Pinpoint the cell where the given text exists, returning its (x, y) midpoint coordinate. 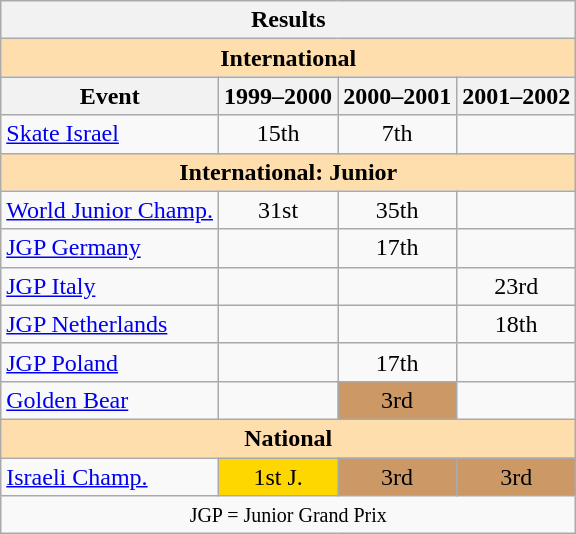
18th (516, 324)
2001–2002 (516, 96)
Israeli Champ. (110, 477)
23rd (516, 286)
1999–2000 (278, 96)
International: Junior (288, 172)
World Junior Champ. (110, 210)
15th (278, 134)
JGP Poland (110, 362)
1st J. (278, 477)
Skate Israel (110, 134)
JGP Italy (110, 286)
7th (398, 134)
Event (110, 96)
National (288, 438)
International (288, 58)
JGP Netherlands (110, 324)
JGP Germany (110, 248)
2000–2001 (398, 96)
Results (288, 20)
Golden Bear (110, 400)
35th (398, 210)
JGP = Junior Grand Prix (288, 515)
31st (278, 210)
